Determine the (X, Y) coordinate at the center of the cell enclosing the given text.  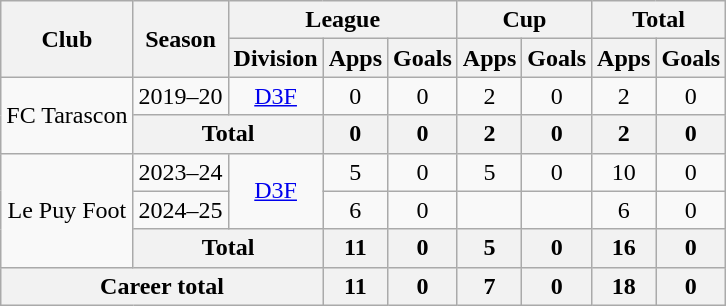
Career total (162, 286)
7 (489, 286)
2023–24 (180, 172)
10 (624, 172)
League (342, 20)
Le Puy Foot (67, 210)
Season (180, 39)
Club (67, 39)
Division (276, 58)
2024–25 (180, 210)
FC Tarascon (67, 115)
2019–20 (180, 96)
16 (624, 248)
18 (624, 286)
Cup (524, 20)
